Locate the cell with the specified text and output its (x, y) center coordinate. 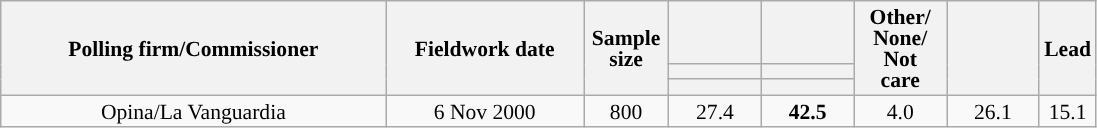
4.0 (900, 110)
Polling firm/Commissioner (194, 48)
Lead (1068, 48)
Opina/La Vanguardia (194, 110)
Sample size (626, 48)
6 Nov 2000 (485, 110)
15.1 (1068, 110)
42.5 (808, 110)
Other/None/Notcare (900, 48)
27.4 (716, 110)
800 (626, 110)
26.1 (992, 110)
Fieldwork date (485, 48)
